Extract the (x, y) coordinate from the center of the cell holding the provided text.  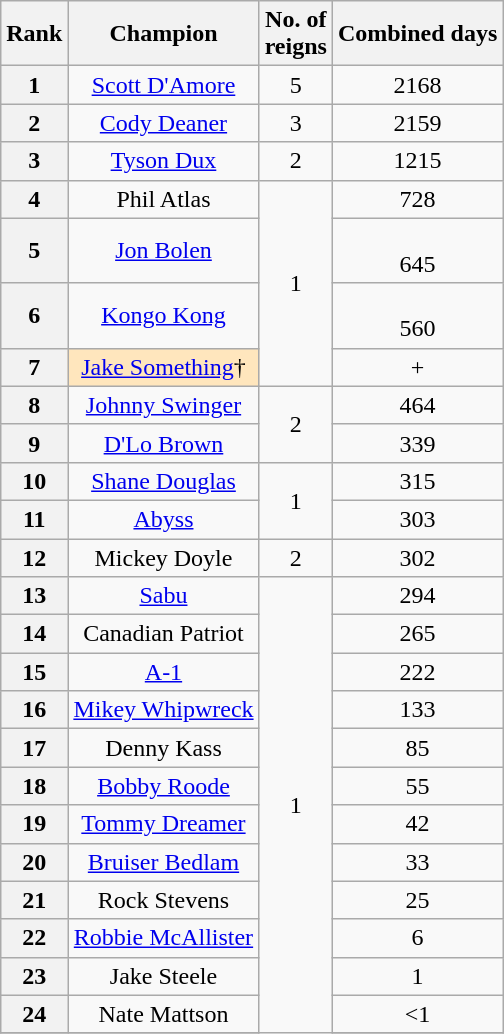
85 (417, 748)
2168 (417, 85)
Robbie McAllister (164, 938)
339 (417, 443)
Mikey Whipwreck (164, 710)
Scott D'Amore (164, 85)
10 (34, 481)
302 (417, 557)
24 (34, 1014)
Bruiser Bedlam (164, 862)
Canadian Patriot (164, 634)
Jon Bolen (164, 250)
33 (417, 862)
Sabu (164, 596)
14 (34, 634)
303 (417, 519)
294 (417, 596)
464 (417, 405)
8 (34, 405)
23 (34, 976)
25 (417, 900)
Nate Mattson (164, 1014)
11 (34, 519)
Cody Deaner (164, 123)
55 (417, 786)
18 (34, 786)
+ (417, 367)
A-1 (164, 672)
D'Lo Brown (164, 443)
2159 (417, 123)
315 (417, 481)
No. ofreigns (296, 34)
Jake Something† (164, 367)
19 (34, 824)
20 (34, 862)
Mickey Doyle (164, 557)
<1 (417, 1014)
Combined days (417, 34)
7 (34, 367)
Phil Atlas (164, 199)
133 (417, 710)
Champion (164, 34)
42 (417, 824)
1215 (417, 161)
12 (34, 557)
Rank (34, 34)
Abyss (164, 519)
21 (34, 900)
22 (34, 938)
Denny Kass (164, 748)
15 (34, 672)
265 (417, 634)
16 (34, 710)
645 (417, 250)
222 (417, 672)
17 (34, 748)
9 (34, 443)
560 (417, 316)
Johnny Swinger (164, 405)
728 (417, 199)
4 (34, 199)
Kongo Kong (164, 316)
Tommy Dreamer (164, 824)
Rock Stevens (164, 900)
Bobby Roode (164, 786)
13 (34, 596)
Shane Douglas (164, 481)
Tyson Dux (164, 161)
Jake Steele (164, 976)
